Capture the cell that displays the provided text and extract its [X, Y] central coordinate. 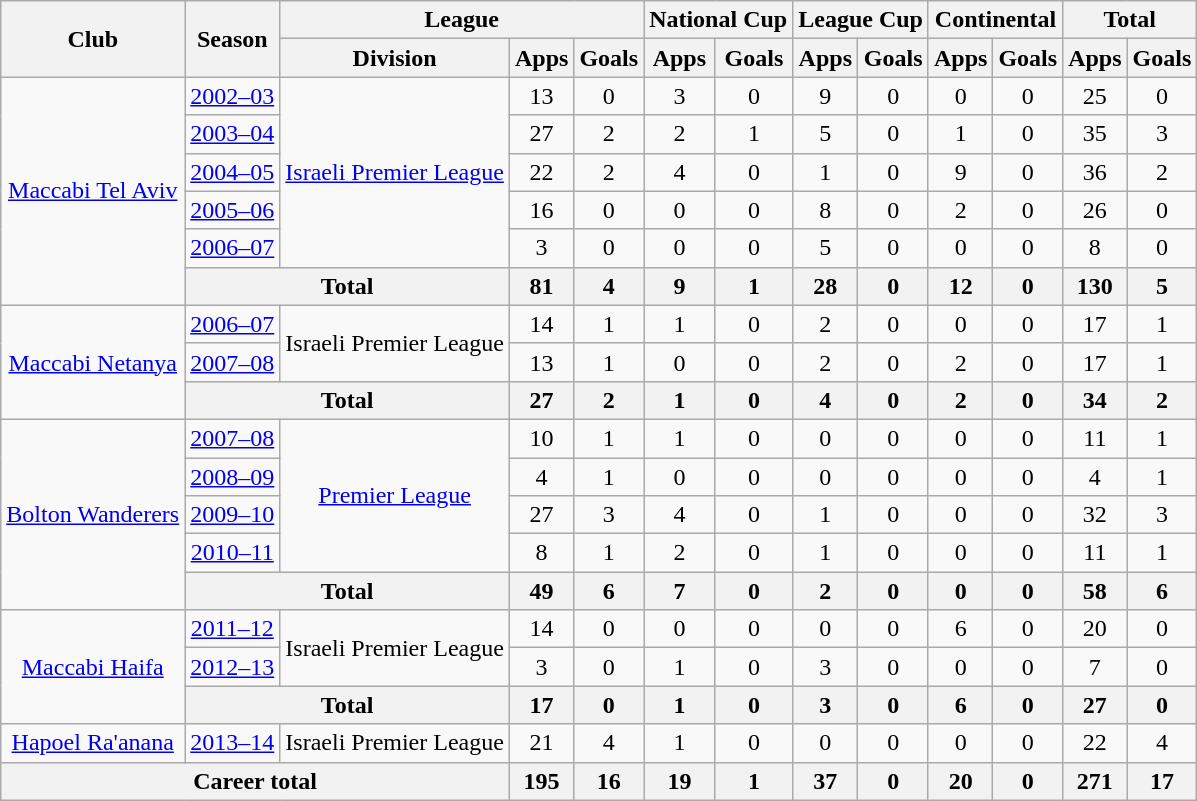
49 [541, 591]
130 [1095, 286]
National Cup [718, 20]
Career total [256, 781]
12 [960, 286]
2012–13 [232, 667]
36 [1095, 172]
2010–11 [232, 553]
195 [541, 781]
35 [1095, 134]
2008–09 [232, 477]
58 [1095, 591]
2009–10 [232, 515]
League [462, 20]
28 [826, 286]
Premier League [395, 495]
Season [232, 39]
34 [1095, 400]
Club [93, 39]
Continental [995, 20]
Maccabi Haifa [93, 667]
21 [541, 743]
25 [1095, 96]
37 [826, 781]
Maccabi Netanya [93, 362]
2013–14 [232, 743]
19 [680, 781]
26 [1095, 210]
Hapoel Ra'anana [93, 743]
Maccabi Tel Aviv [93, 191]
2005–06 [232, 210]
Bolton Wanderers [93, 514]
10 [541, 438]
32 [1095, 515]
2004–05 [232, 172]
2011–12 [232, 629]
81 [541, 286]
Division [395, 58]
2002–03 [232, 96]
271 [1095, 781]
League Cup [861, 20]
2003–04 [232, 134]
